Locate the cell with the specified text and output its (X, Y) center coordinate. 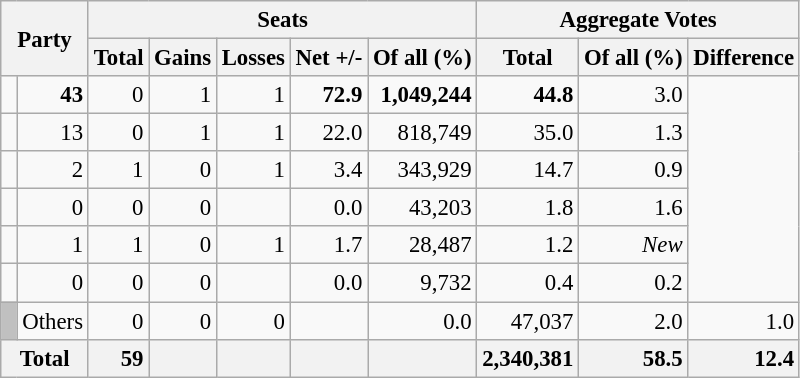
0.4 (528, 283)
22.0 (328, 133)
43,203 (422, 208)
43 (52, 95)
1.2 (528, 245)
2,340,381 (528, 358)
59 (118, 358)
12.4 (744, 358)
3.0 (634, 95)
Gains (183, 58)
818,749 (422, 133)
Difference (744, 58)
0.9 (634, 170)
47,037 (528, 321)
72.9 (328, 95)
Party (45, 38)
1,049,244 (422, 95)
Aggregate Votes (638, 20)
343,929 (422, 170)
Losses (253, 58)
44.8 (528, 95)
3.4 (328, 170)
Seats (282, 20)
28,487 (422, 245)
9,732 (422, 283)
New (634, 245)
Others (52, 321)
1.3 (634, 133)
58.5 (634, 358)
1.0 (744, 321)
2.0 (634, 321)
0.2 (634, 283)
14.7 (528, 170)
Net +/- (328, 58)
13 (52, 133)
35.0 (528, 133)
1.8 (528, 208)
1.7 (328, 245)
2 (52, 170)
1.6 (634, 208)
